Output the (x, y) coordinate of the center of the cell containing the given text.  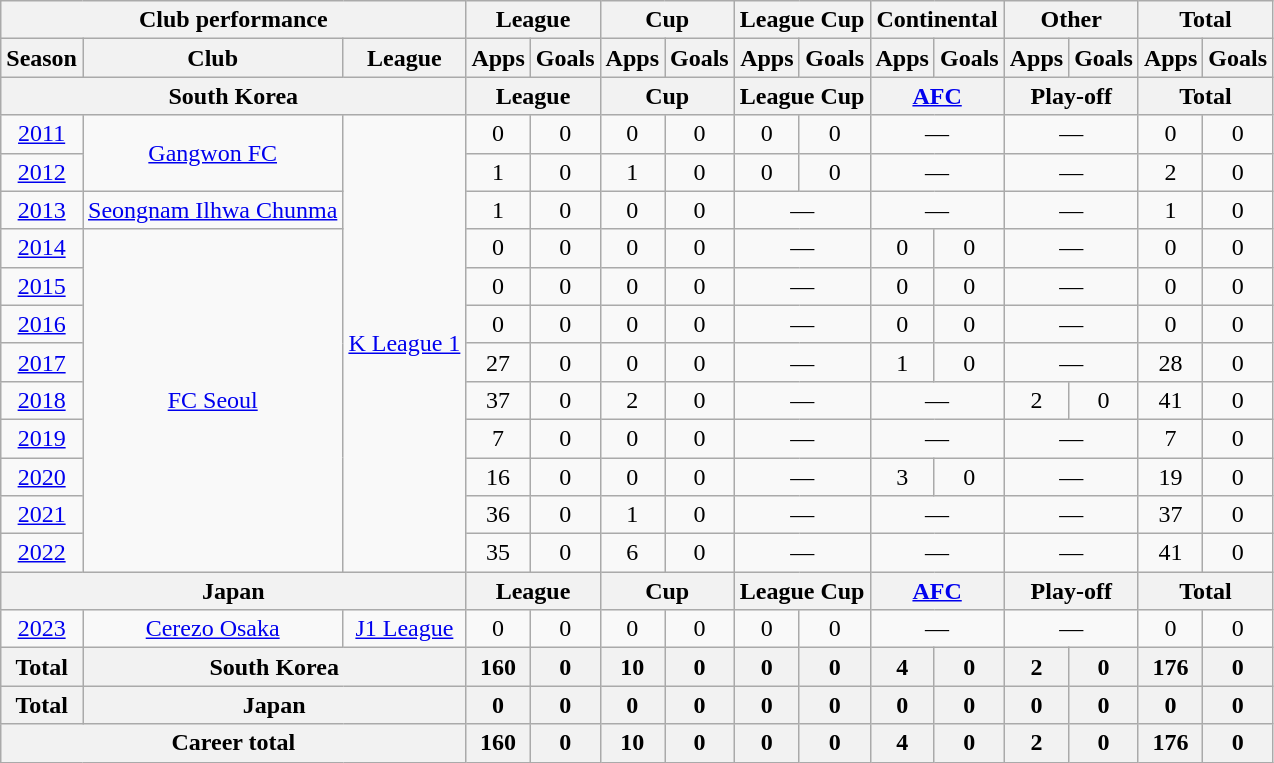
Gangwon FC (212, 153)
35 (498, 553)
2011 (42, 134)
2020 (42, 477)
19 (1170, 477)
Career total (234, 743)
FC Seoul (212, 400)
2021 (42, 515)
Season (42, 58)
Continental (937, 20)
Cerezo Osaka (212, 629)
2023 (42, 629)
2014 (42, 248)
Seongnam Ilhwa Chunma (212, 210)
28 (1170, 362)
Club performance (234, 20)
J1 League (404, 629)
K League 1 (404, 344)
Club (212, 58)
27 (498, 362)
36 (498, 515)
Other (1071, 20)
2013 (42, 210)
2022 (42, 553)
3 (902, 477)
2018 (42, 400)
2012 (42, 172)
2016 (42, 324)
2019 (42, 438)
6 (632, 553)
2015 (42, 286)
2017 (42, 362)
16 (498, 477)
